Search for the cell housing the specified text and yield its (X, Y) center coordinate. 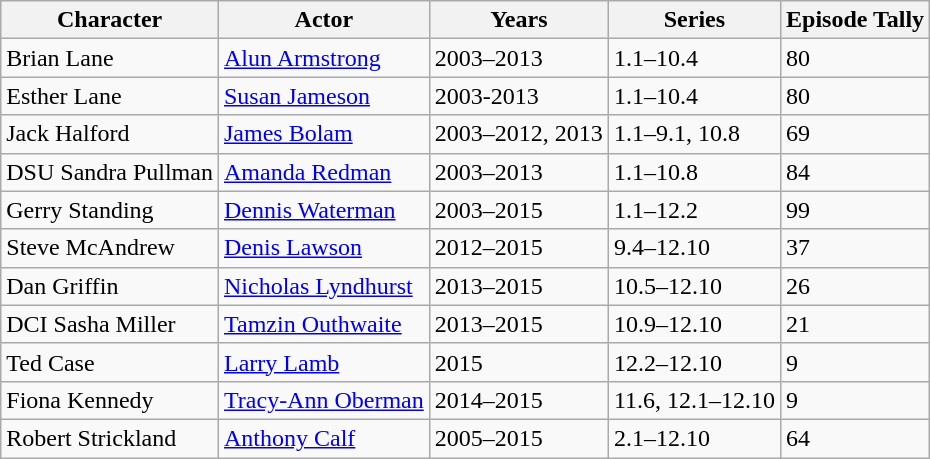
1.1–9.1, 10.8 (694, 134)
84 (856, 172)
2014–2015 (518, 400)
2015 (518, 362)
Steve McAndrew (110, 248)
2005–2015 (518, 438)
26 (856, 286)
2012–2015 (518, 248)
Anthony Calf (324, 438)
Tamzin Outhwaite (324, 324)
Susan Jameson (324, 96)
37 (856, 248)
Jack Halford (110, 134)
64 (856, 438)
Tracy-Ann Oberman (324, 400)
James Bolam (324, 134)
Series (694, 20)
Amanda Redman (324, 172)
Denis Lawson (324, 248)
10.9–12.10 (694, 324)
21 (856, 324)
69 (856, 134)
1.1–12.2 (694, 210)
DCI Sasha Miller (110, 324)
Esther Lane (110, 96)
Character (110, 20)
2003–2015 (518, 210)
1.1–10.8 (694, 172)
10.5–12.10 (694, 286)
Dennis Waterman (324, 210)
11.6, 12.1–12.10 (694, 400)
Dan Griffin (110, 286)
Brian Lane (110, 58)
Episode Tally (856, 20)
99 (856, 210)
12.2–12.10 (694, 362)
2003-2013 (518, 96)
Gerry Standing (110, 210)
Actor (324, 20)
2.1–12.10 (694, 438)
Alun Armstrong (324, 58)
9.4–12.10 (694, 248)
Robert Strickland (110, 438)
Ted Case (110, 362)
Fiona Kennedy (110, 400)
DSU Sandra Pullman (110, 172)
Larry Lamb (324, 362)
Nicholas Lyndhurst (324, 286)
Years (518, 20)
2003–2012, 2013 (518, 134)
